Determine the (X, Y) coordinate at the center of the cell enclosing the given text.  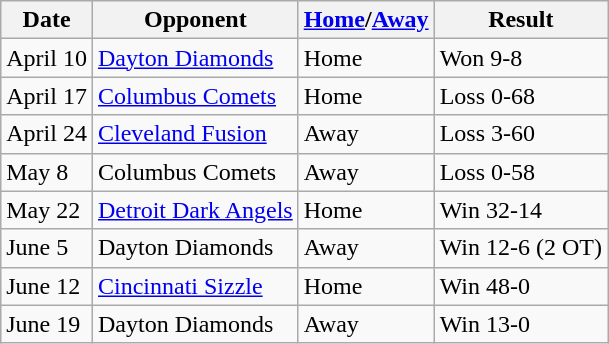
April 17 (47, 96)
Loss 0-58 (520, 172)
April 24 (47, 134)
June 19 (47, 324)
May 22 (47, 210)
Home/Away (366, 20)
Cleveland Fusion (195, 134)
Win 13-0 (520, 324)
Win 32-14 (520, 210)
Loss 0-68 (520, 96)
June 5 (47, 248)
Cincinnati Sizzle (195, 286)
April 10 (47, 58)
June 12 (47, 286)
May 8 (47, 172)
Win 48-0 (520, 286)
Detroit Dark Angels (195, 210)
Loss 3-60 (520, 134)
Win 12-6 (2 OT) (520, 248)
Opponent (195, 20)
Won 9-8 (520, 58)
Result (520, 20)
Date (47, 20)
